Determine the [X, Y] coordinate at the center of the cell enclosing the given text.  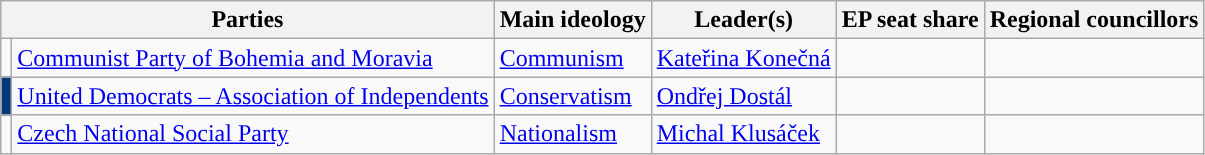
Communist Party of Bohemia and Moravia [253, 58]
Regional councillors [1094, 20]
Parties [248, 20]
Nationalism [572, 134]
Leader(s) [744, 20]
Czech National Social Party [253, 134]
Main ideology [572, 20]
Communism [572, 58]
Michal Klusáček [744, 134]
EP seat share [910, 20]
United Democrats – Association of Independents [253, 96]
Kateřina Konečná [744, 58]
Ondřej Dostál [744, 96]
Conservatism [572, 96]
